Pinpoint the cell where the given text exists, returning its [X, Y] midpoint coordinate. 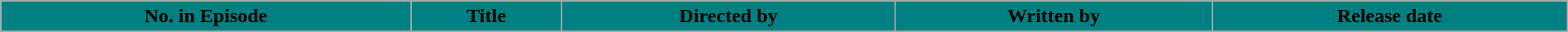
Release date [1390, 16]
No. in Episode [206, 16]
Title [486, 16]
Written by [1054, 16]
Directed by [729, 16]
